From the cell containing the given text, extract its center point as (X, Y) coordinate. 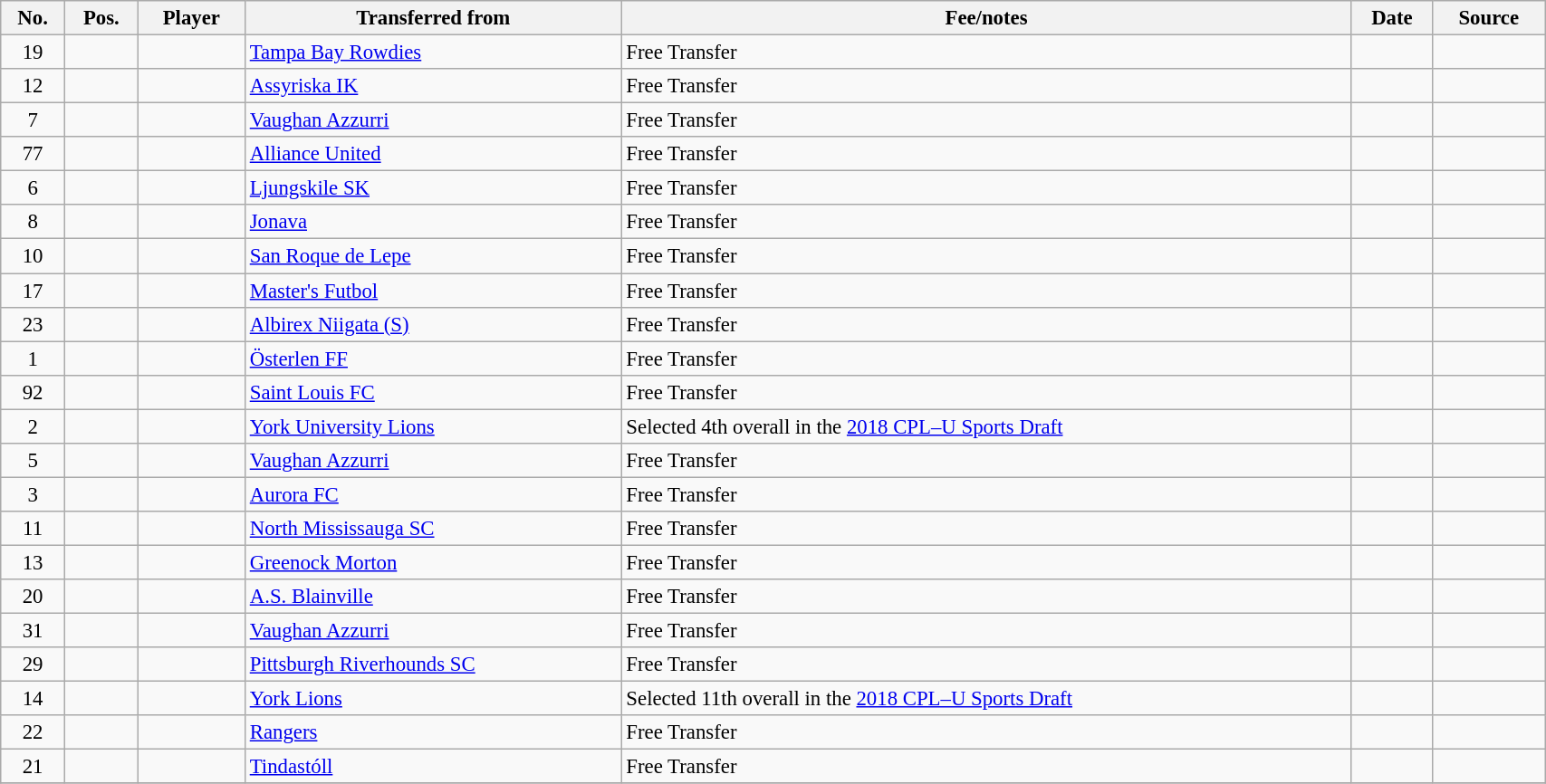
21 (33, 767)
Jonava (433, 222)
Tindastóll (433, 767)
San Roque de Lepe (433, 256)
Assyriska IK (433, 86)
Fee/notes (986, 18)
7 (33, 120)
Selected 4th overall in the 2018 CPL–U Sports Draft (986, 426)
13 (33, 562)
York Lions (433, 699)
11 (33, 529)
Date (1392, 18)
10 (33, 256)
A.S. Blainville (433, 597)
Aurora FC (433, 494)
Tampa Bay Rowdies (433, 53)
Player (191, 18)
20 (33, 597)
6 (33, 188)
Alliance United (433, 154)
22 (33, 732)
77 (33, 154)
York University Lions (433, 426)
Rangers (433, 732)
92 (33, 392)
Source (1489, 18)
No. (33, 18)
8 (33, 222)
Ljungskile SK (433, 188)
17 (33, 291)
3 (33, 494)
12 (33, 86)
Pos. (101, 18)
31 (33, 631)
14 (33, 699)
Albirex Niigata (S) (433, 324)
Selected 11th overall in the 2018 CPL–U Sports Draft (986, 699)
Master's Futbol (433, 291)
29 (33, 664)
Transferred from (433, 18)
Pittsburgh Riverhounds SC (433, 664)
Saint Louis FC (433, 392)
5 (33, 461)
19 (33, 53)
Österlen FF (433, 359)
23 (33, 324)
2 (33, 426)
North Mississauga SC (433, 529)
1 (33, 359)
Greenock Morton (433, 562)
